Detect which cell encompasses the target text, then output its [X, Y] center coordinate. 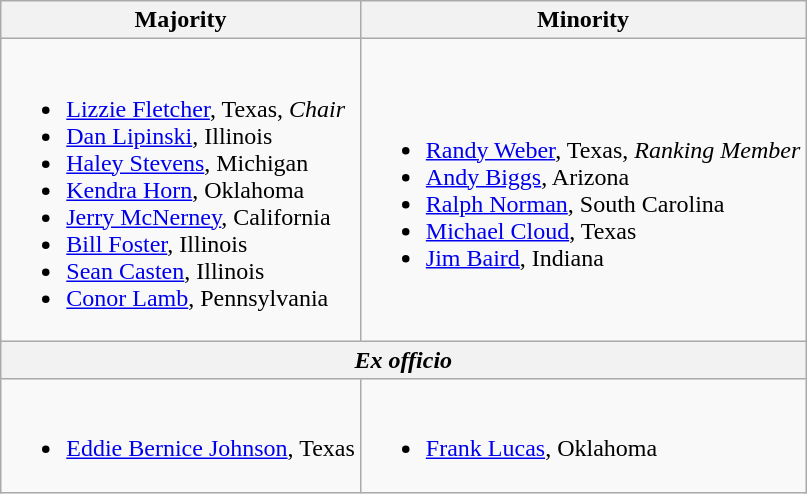
Randy Weber, Texas, Ranking MemberAndy Biggs, ArizonaRalph Norman, South CarolinaMichael Cloud, TexasJim Baird, Indiana [583, 190]
Frank Lucas, Oklahoma [583, 436]
Majority [181, 20]
Eddie Bernice Johnson, Texas [181, 436]
Ex officio [404, 360]
Minority [583, 20]
